Determine the [X, Y] coordinate at the center of the cell enclosing the given text.  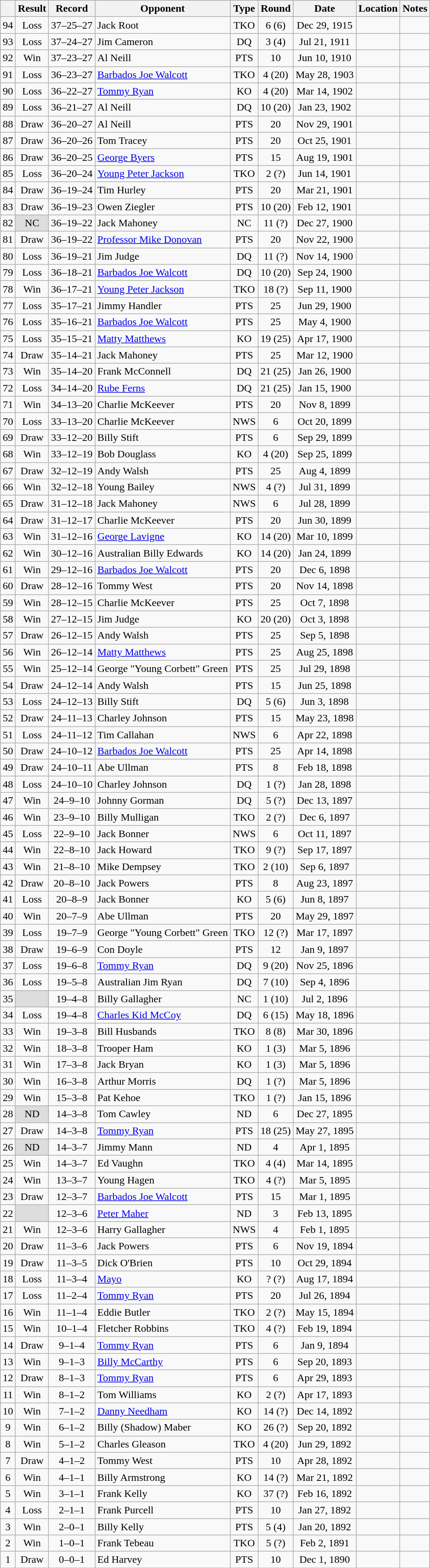
Opponent [162, 9]
Apr 22, 1898 [325, 735]
Mar 10, 1899 [325, 537]
? (?) [275, 1279]
72 [8, 388]
47 [8, 801]
Nov 14, 1900 [325, 256]
Jun 29, 1892 [325, 1444]
Australian Jim Ryan [162, 982]
22–8–10 [72, 850]
41 [8, 900]
Frank Tebeau [162, 1543]
37 (?) [275, 1493]
88 [8, 124]
Australian Billy Edwards [162, 553]
36–19–23 [72, 207]
7 [8, 1460]
11–1–4 [72, 1312]
80 [8, 256]
Oct 20, 1899 [325, 421]
Bob Douglass [162, 454]
Ed Harvey [162, 1560]
69 [8, 437]
Sep 20, 1893 [325, 1362]
Peter Maher [162, 1213]
8–1–2 [72, 1395]
Jul 26, 1894 [325, 1296]
Jun 10, 1910 [325, 58]
Oct 3, 1898 [325, 619]
Aug 4, 1899 [325, 470]
34 [8, 1015]
May 23, 1898 [325, 718]
2–1–1 [72, 1510]
Dec 6, 1898 [325, 570]
35–16–21 [72, 322]
16 [8, 1312]
29 [8, 1098]
Tom Tracey [162, 140]
May 27, 1895 [325, 1131]
11–3–6 [72, 1246]
Harry Gallagher [162, 1229]
7–1–2 [72, 1411]
84 [8, 190]
37–25–27 [72, 25]
32 [8, 1048]
33–12–20 [72, 437]
Billy McCarthy [162, 1362]
24–11–12 [72, 735]
73 [8, 372]
Arthur Morris [162, 1081]
Apr 1, 1895 [325, 1147]
Trooper Ham [162, 1048]
20–8–10 [72, 883]
Mar 30, 1896 [325, 1032]
Mar 17, 1897 [325, 932]
18 (25) [275, 1131]
Oct 29, 1894 [325, 1263]
35–17–21 [72, 306]
87 [8, 140]
9–1–3 [72, 1362]
48 [8, 784]
50 [8, 751]
25–12–14 [72, 668]
Notes [415, 9]
Eddie Butler [162, 1312]
36–20–27 [72, 124]
67 [8, 470]
24–10–12 [72, 751]
37–24–27 [72, 42]
Jan 28, 1898 [325, 784]
9 (?) [275, 850]
5 [8, 1493]
Jack Bryan [162, 1065]
Oct 7, 1898 [325, 603]
Jan 9, 1897 [325, 949]
7 (10) [275, 982]
20–8–9 [72, 900]
Mar 5, 1895 [325, 1180]
18 (?) [275, 289]
83 [8, 207]
Oct 25, 1901 [325, 140]
Feb 19, 1894 [325, 1329]
36–17–21 [72, 289]
Nov 29, 1901 [325, 124]
27 [8, 1131]
31–12–17 [72, 520]
Record [72, 9]
20 (20) [275, 619]
Sep 6, 1897 [325, 867]
Apr 17, 1900 [325, 339]
Charles Kid McCoy [162, 1015]
Billy (Shadow) Maber [162, 1428]
29–12–16 [72, 570]
82 [8, 223]
Frank Kelly [162, 1493]
Rube Ferns [162, 388]
36–21–27 [72, 108]
Tom Williams [162, 1395]
Feb 12, 1901 [325, 207]
36–22–27 [72, 91]
5–1–2 [72, 1444]
35–15–21 [72, 339]
Owen Ziegler [162, 207]
Jack Howard [162, 850]
9 (20) [275, 965]
Sep 11, 1900 [325, 289]
Nov 19, 1894 [325, 1246]
Apr 17, 1893 [325, 1395]
Jun 3, 1898 [325, 701]
28 [8, 1114]
9 [8, 1428]
Jan 20, 1892 [325, 1526]
Jul 21, 1911 [325, 42]
62 [8, 553]
11–3–4 [72, 1279]
37–23–27 [72, 58]
32–12–18 [72, 487]
19–6–9 [72, 949]
35 [8, 998]
11 [8, 1395]
14 [8, 1345]
8–1–3 [72, 1378]
Jun 29, 1900 [325, 306]
Aug 23, 1897 [325, 883]
1 (10) [275, 998]
20–7–9 [72, 916]
70 [8, 421]
58 [8, 619]
Mayo [162, 1279]
27–12–15 [72, 619]
75 [8, 339]
13 [8, 1362]
Jun 30, 1899 [325, 520]
Feb 1, 1895 [325, 1229]
22 [8, 1213]
24–11–13 [72, 718]
Billy Kelly [162, 1526]
Jun 14, 1901 [325, 173]
74 [8, 355]
11–2–4 [72, 1296]
Mar 1, 1895 [325, 1196]
Billy Armstrong [162, 1477]
17 [8, 1296]
24–9–10 [72, 801]
16–3–8 [72, 1081]
36 [8, 982]
Mar 12, 1900 [325, 355]
Con Doyle [162, 949]
61 [8, 570]
79 [8, 273]
12–3–7 [72, 1196]
34–14–20 [72, 388]
Billy Mulligan [162, 817]
May 28, 1903 [325, 75]
4–1–2 [72, 1460]
Frank McConnell [162, 372]
76 [8, 322]
Aug 19, 1901 [325, 157]
Dec 6, 1897 [325, 817]
May 29, 1897 [325, 916]
30 [8, 1081]
Jul 29, 1898 [325, 668]
Apr 28, 1892 [325, 1460]
81 [8, 240]
Bill Husbands [162, 1032]
21–8–10 [72, 867]
53 [8, 701]
49 [8, 768]
89 [8, 108]
Tim Callahan [162, 735]
Jimmy Mann [162, 1147]
Sep 5, 1898 [325, 636]
6 (6) [275, 25]
19 [8, 1263]
2 (10) [275, 867]
Location [378, 9]
36–20–24 [72, 173]
Frank Purcell [162, 1510]
Fletcher Robbins [162, 1329]
44 [8, 850]
31–12–16 [72, 537]
Nov 25, 1896 [325, 965]
28–12–15 [72, 603]
Aug 17, 1894 [325, 1279]
36–19–24 [72, 190]
54 [8, 685]
10–1–4 [72, 1329]
Mar 21, 1901 [325, 190]
3 (4) [275, 42]
1 [8, 1560]
Johnny Gorman [162, 801]
40 [8, 916]
1–0–1 [72, 1543]
78 [8, 289]
26 (?) [275, 1428]
17–3–8 [72, 1065]
Jan 9, 1894 [325, 1345]
33 [8, 1032]
2–0–1 [72, 1526]
Date [325, 9]
Jan 24, 1899 [325, 553]
Billy Gallagher [162, 998]
Sep 4, 1896 [325, 982]
30–12–16 [72, 553]
24 [8, 1180]
51 [8, 735]
5 (4) [275, 1526]
85 [8, 173]
31 [8, 1065]
Tim Hurley [162, 190]
43 [8, 867]
11–3–5 [72, 1263]
46 [8, 817]
28–12–16 [72, 586]
Jul 28, 1899 [325, 504]
Tom Cawley [162, 1114]
36–20–26 [72, 140]
Dec 1, 1890 [325, 1560]
36–19–21 [72, 256]
93 [8, 42]
77 [8, 306]
18 [8, 1279]
13–3–7 [72, 1180]
Jul 31, 1899 [325, 487]
Oct 11, 1897 [325, 834]
Dec 14, 1892 [325, 1411]
Danny Needham [162, 1411]
19–7–9 [72, 932]
39 [8, 932]
90 [8, 91]
Jul 2, 1896 [325, 998]
64 [8, 520]
George Lavigne [162, 537]
63 [8, 537]
Type [244, 9]
May 18, 1896 [325, 1015]
Young Bailey [162, 487]
60 [8, 586]
42 [8, 883]
3–1–1 [72, 1493]
12 (?) [275, 932]
15–3–8 [72, 1098]
Aug 25, 1898 [325, 652]
Jack Root [162, 25]
55 [8, 668]
Mar 14, 1895 [325, 1164]
24–12–14 [72, 685]
Jan 23, 1902 [325, 108]
Sep 24, 1900 [325, 273]
Dec 13, 1897 [325, 801]
Mar 21, 1892 [325, 1477]
Sep 25, 1899 [325, 454]
36–18–21 [72, 273]
Nov 22, 1900 [325, 240]
Mike Dempsey [162, 867]
George Byers [162, 157]
31–12–18 [72, 504]
Sep 17, 1897 [325, 850]
Apr 14, 1898 [325, 751]
24–10–11 [72, 768]
9–1–4 [72, 1345]
36–23–27 [72, 75]
Feb 2, 1891 [325, 1543]
94 [8, 25]
68 [8, 454]
22–9–10 [72, 834]
Charles Gleason [162, 1444]
92 [8, 58]
59 [8, 603]
33–12–19 [72, 454]
91 [8, 75]
33–13–20 [72, 421]
Sep 29, 1899 [325, 437]
Apr 29, 1893 [325, 1378]
4 (4) [275, 1164]
6 (15) [275, 1015]
66 [8, 487]
Dec 29, 1915 [325, 25]
23–9–10 [72, 817]
Young Hagen [162, 1180]
26–12–14 [72, 652]
Professor Mike Donovan [162, 240]
Dec 27, 1895 [325, 1114]
71 [8, 404]
19–3–8 [72, 1032]
Feb 16, 1892 [325, 1493]
Jun 25, 1898 [325, 685]
6–1–2 [72, 1428]
Jan 27, 1892 [325, 1510]
24–12–13 [72, 701]
Jim Cameron [162, 42]
38 [8, 949]
26 [8, 1147]
Pat Kehoe [162, 1098]
45 [8, 834]
36–20–25 [72, 157]
65 [8, 504]
24–10–10 [72, 784]
56 [8, 652]
19–5–8 [72, 982]
34–13–20 [72, 404]
18–3–8 [72, 1048]
Feb 18, 1898 [325, 768]
52 [8, 718]
8 (8) [275, 1032]
Jun 8, 1897 [325, 900]
Feb 13, 1895 [325, 1213]
4–1–1 [72, 1477]
Sep 20, 1892 [325, 1428]
57 [8, 636]
35–14–20 [72, 372]
Mar 14, 1902 [325, 91]
19 (25) [275, 339]
Jimmy Handler [162, 306]
May 4, 1900 [325, 322]
Jan 15, 1896 [325, 1098]
26–12–15 [72, 636]
19–6–8 [72, 965]
86 [8, 157]
35–14–21 [72, 355]
37 [8, 965]
Nov 8, 1899 [325, 404]
Round [275, 9]
Result [32, 9]
Dick O'Brien [162, 1263]
2 [8, 1543]
23 [8, 1196]
21 [8, 1229]
Nov 14, 1898 [325, 586]
Jan 26, 1900 [325, 372]
May 15, 1894 [325, 1312]
32–12–19 [72, 470]
Dec 27, 1900 [325, 223]
Ed Vaughn [162, 1164]
Jan 15, 1900 [325, 388]
0–0–1 [72, 1560]
